Extract the (X, Y) coordinate from the center of the cell holding the provided text.  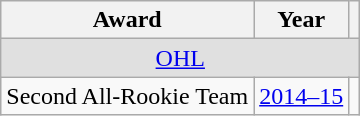
Second All-Rookie Team (128, 96)
2014–15 (302, 96)
Year (302, 20)
OHL (180, 58)
Award (128, 20)
